Capture the cell that displays the provided text and extract its (X, Y) central coordinate. 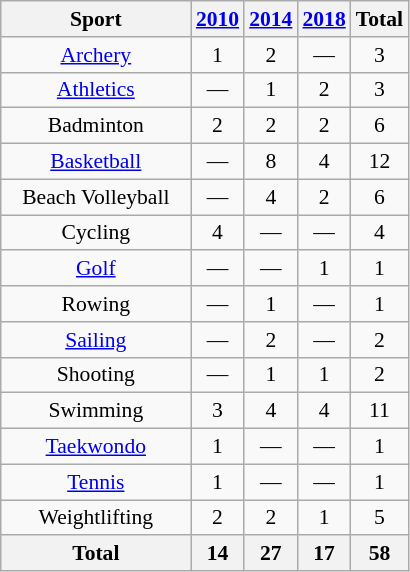
8 (270, 162)
Shooting (96, 375)
17 (324, 554)
2010 (218, 19)
Weightlifting (96, 518)
Basketball (96, 162)
5 (380, 518)
27 (270, 554)
Beach Volleyball (96, 197)
Badminton (96, 126)
Golf (96, 269)
2018 (324, 19)
Sailing (96, 340)
11 (380, 411)
14 (218, 554)
Archery (96, 55)
Tennis (96, 482)
12 (380, 162)
Athletics (96, 90)
2014 (270, 19)
Sport (96, 19)
Rowing (96, 304)
Cycling (96, 233)
58 (380, 554)
Swimming (96, 411)
Taekwondo (96, 447)
